Detect which cell encompasses the target text, then output its [X, Y] center coordinate. 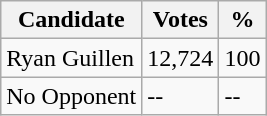
Candidate [72, 20]
12,724 [180, 58]
Ryan Guillen [72, 58]
No Opponent [72, 96]
Votes [180, 20]
100 [242, 58]
% [242, 20]
